Search for the cell housing the specified text and yield its [X, Y] center coordinate. 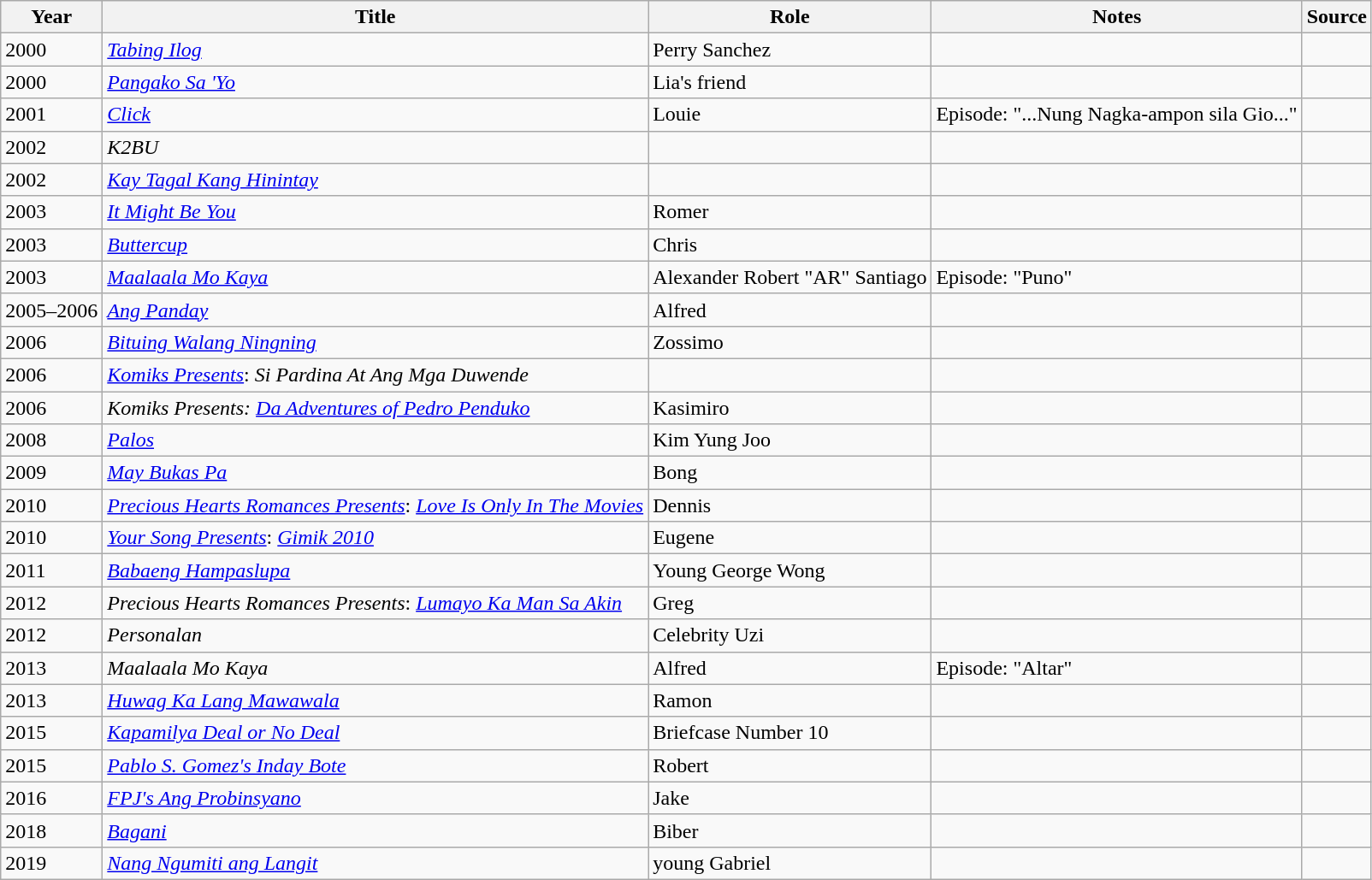
Alexander Robert "AR" Santiago [790, 277]
Nang Ngumiti ang Langit [376, 863]
2009 [51, 473]
Komiks Presents: Da Adventures of Pedro Penduko [376, 408]
2005–2006 [51, 310]
Chris [790, 245]
Kasimiro [790, 408]
May Bukas Pa [376, 473]
Tabing Ilog [376, 50]
Romer [790, 212]
Greg [790, 603]
Huwag Ka Lang Mawawala [376, 700]
Babaeng Hampaslupa [376, 570]
Perry Sanchez [790, 50]
Episode: "...Nung Nagka-ampon sila Gio..." [1117, 115]
Role [790, 17]
Dennis [790, 505]
Personalan [376, 635]
Palos [376, 440]
K2BU [376, 147]
Celebrity Uzi [790, 635]
Pangako Sa 'Yo [376, 82]
Briefcase Number 10 [790, 733]
Source [1336, 17]
young Gabriel [790, 863]
Lia's friend [790, 82]
Young George Wong [790, 570]
Kapamilya Deal or No Deal [376, 733]
Click [376, 115]
Biber [790, 830]
Jake [790, 798]
Robert [790, 765]
Pablo S. Gomez's Inday Bote [376, 765]
2011 [51, 570]
FPJ's Ang Probinsyano [376, 798]
Precious Hearts Romances Presents: Love Is Only In The Movies [376, 505]
Kay Tagal Kang Hinintay [376, 180]
Louie [790, 115]
Kim Yung Joo [790, 440]
It Might Be You [376, 212]
Your Song Presents: Gimik 2010 [376, 538]
Bagani [376, 830]
2018 [51, 830]
Ang Panday [376, 310]
Year [51, 17]
Buttercup [376, 245]
2016 [51, 798]
Bituing Walang Ningning [376, 342]
Ramon [790, 700]
Notes [1117, 17]
Bong [790, 473]
Komiks Presents: Si Pardina At Ang Mga Duwende [376, 375]
2019 [51, 863]
Episode: "Altar" [1117, 668]
Eugene [790, 538]
2001 [51, 115]
2008 [51, 440]
Zossimo [790, 342]
Title [376, 17]
Episode: "Puno" [1117, 277]
Precious Hearts Romances Presents: Lumayo Ka Man Sa Akin [376, 603]
